Locate the cell with the specified text and output its (x, y) center coordinate. 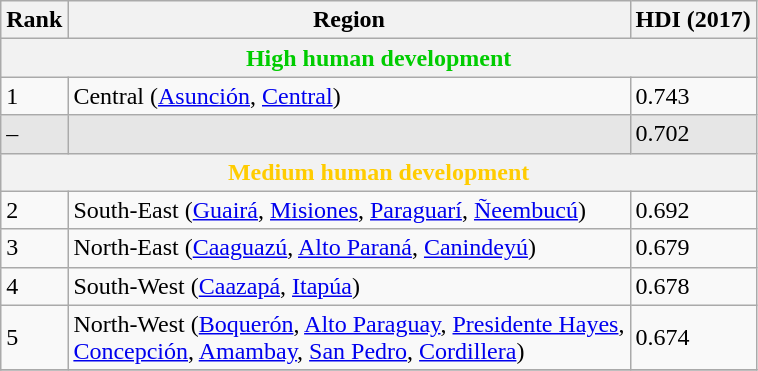
0.674 (693, 338)
North-West (Boquerón, Alto Paraguay, Presidente Hayes, Concepción, Amambay, San Pedro, Cordillera) (349, 338)
0.678 (693, 286)
HDI (2017) (693, 20)
Region (349, 20)
– (34, 134)
5 (34, 338)
0.692 (693, 210)
2 (34, 210)
1 (34, 96)
South-East (Guairá, Misiones, Paraguarí, Ñeembucú) (349, 210)
Rank (34, 20)
0.702 (693, 134)
South-West (Caazapá, Itapúa) (349, 286)
0.679 (693, 248)
3 (34, 248)
Central (Asunción, Central) (349, 96)
Medium human development (379, 172)
North-East (Caaguazú, Alto Paraná, Canindeyú) (349, 248)
0.743 (693, 96)
High human development (379, 58)
4 (34, 286)
